Capture the cell that displays the provided text and extract its [x, y] central coordinate. 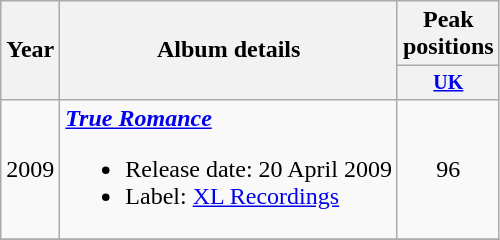
96 [448, 169]
True RomanceRelease date: 20 April 2009Label: XL Recordings [229, 169]
UK [448, 82]
Peak positions [448, 34]
Album details [229, 50]
Year [30, 50]
2009 [30, 169]
